Output the (X, Y) coordinate of the center of the cell containing the given text.  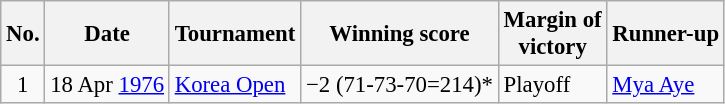
Tournament (234, 34)
Playoff (552, 85)
1 (23, 85)
Korea Open (234, 85)
Margin ofvictory (552, 34)
−2 (71-73-70=214)* (400, 85)
Runner-up (666, 34)
Date (107, 34)
Winning score (400, 34)
18 Apr 1976 (107, 85)
Mya Aye (666, 85)
No. (23, 34)
